Return (x, y) of the center of cell containing provided text 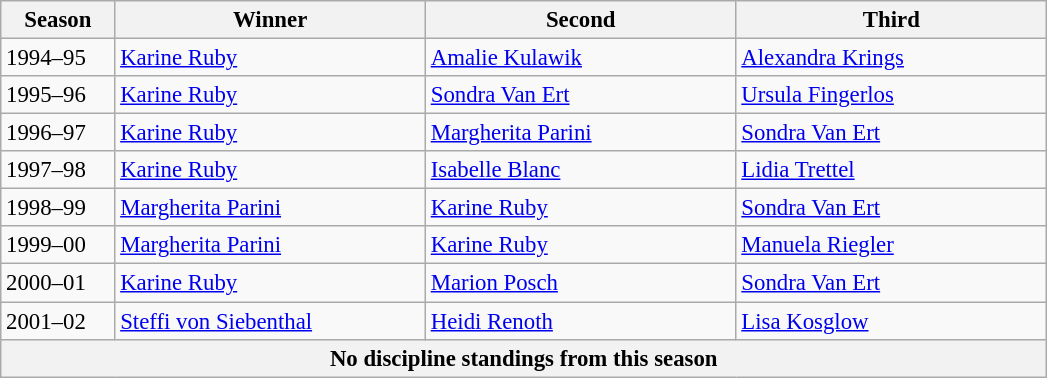
Third (892, 20)
Steffi von Siebenthal (270, 321)
1995–96 (58, 95)
Lidia Trettel (892, 170)
Marion Posch (580, 283)
Isabelle Blanc (580, 170)
2000–01 (58, 283)
Heidi Renoth (580, 321)
1996–97 (58, 133)
Manuela Riegler (892, 245)
No discipline standings from this season (524, 358)
Ursula Fingerlos (892, 95)
Alexandra Krings (892, 58)
1999–00 (58, 245)
2001–02 (58, 321)
Second (580, 20)
Season (58, 20)
Lisa Kosglow (892, 321)
1994–95 (58, 58)
Winner (270, 20)
1997–98 (58, 170)
Amalie Kulawik (580, 58)
1998–99 (58, 208)
